Return the (x, y) coordinate for the center point of the cell that contains the specified text.  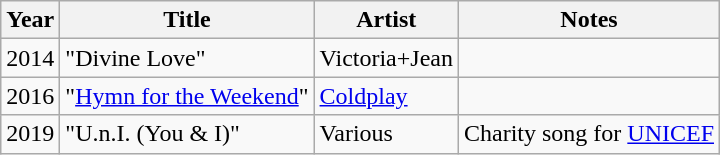
2016 (30, 96)
"Hymn for the Weekend" (187, 96)
2019 (30, 134)
Title (187, 20)
"U.n.I. (You & I)" (187, 134)
Coldplay (386, 96)
Year (30, 20)
Notes (588, 20)
Artist (386, 20)
2014 (30, 58)
Various (386, 134)
Charity song for UNICEF (588, 134)
"Divine Love" (187, 58)
Victoria+Jean (386, 58)
